Capture the cell that displays the provided text and extract its [x, y] central coordinate. 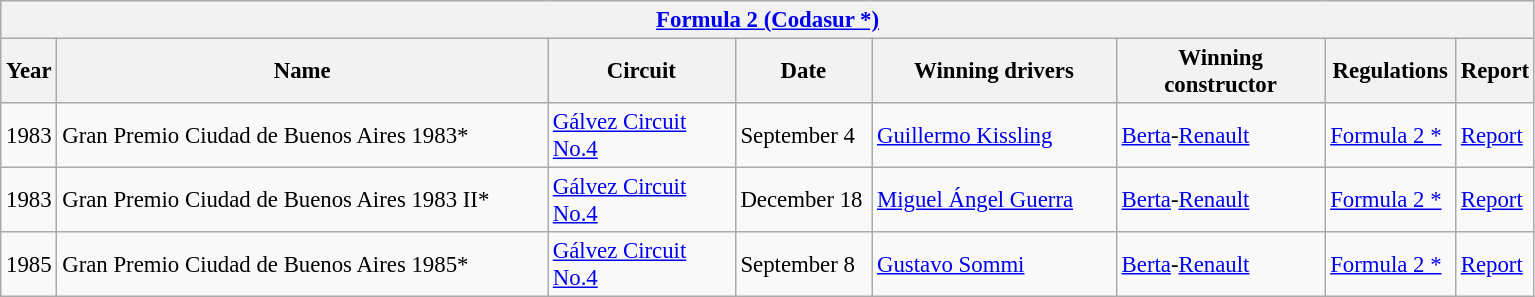
December 18 [804, 200]
Date [804, 72]
Gran Premio Ciudad de Buenos Aires 1983* [302, 136]
1985 [29, 264]
Gustavo Sommi [994, 264]
Regulations [1390, 72]
September 4 [804, 136]
Formula 2 (Codasur *) [768, 20]
Winning drivers [994, 72]
Gran Premio Ciudad de Buenos Aires 1983 II* [302, 200]
Name [302, 72]
Guillermo Kissling [994, 136]
Gran Premio Ciudad de Buenos Aires 1985* [302, 264]
Miguel Ángel Guerra [994, 200]
Winning constructor [1220, 72]
Year [29, 72]
Circuit [642, 72]
September 8 [804, 264]
